Pinpoint the cell where the given text exists, returning its [x, y] midpoint coordinate. 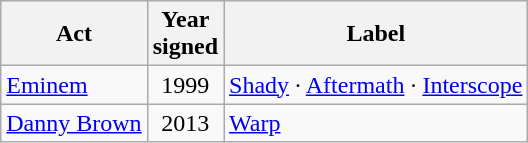
2013 [185, 123]
Danny Brown [74, 123]
Warp [376, 123]
1999 [185, 85]
Shady · Aftermath · Interscope [376, 85]
Label [376, 34]
Year signed [185, 34]
Eminem [74, 85]
Act [74, 34]
